Find where the given text appears and provide that cell's center as (x, y) coordinate. 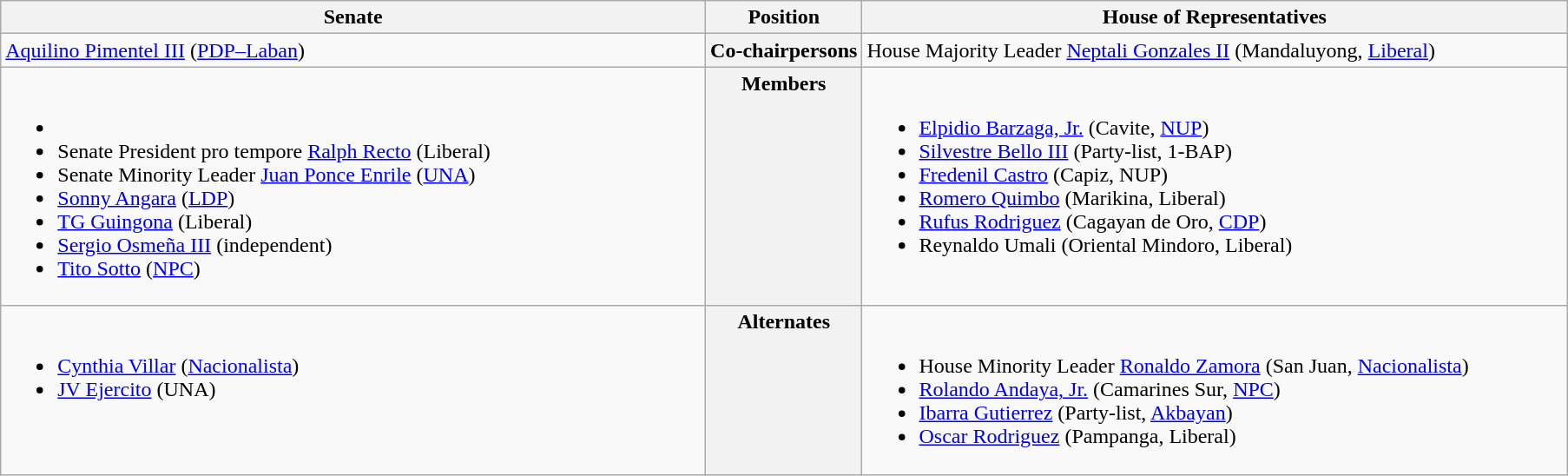
Co-chairpersons (784, 50)
Aquilino Pimentel III (PDP–Laban) (353, 50)
House Majority Leader Neptali Gonzales II (Mandaluyong, Liberal) (1215, 50)
Members (784, 186)
House of Representatives (1215, 17)
Cynthia Villar (Nacionalista)JV Ejercito (UNA) (353, 390)
Position (784, 17)
Alternates (784, 390)
Senate (353, 17)
